Return [x, y] of the center of cell containing provided text 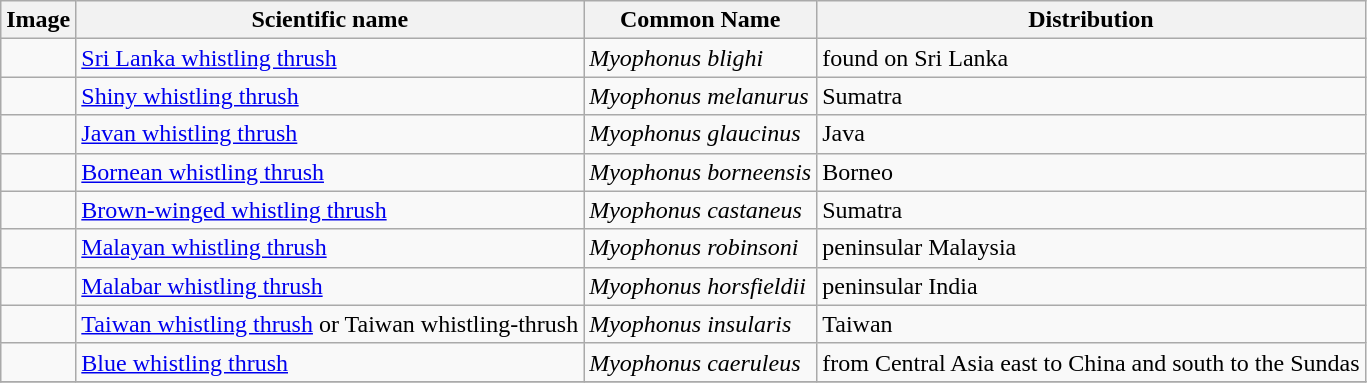
Borneo [1091, 172]
Common Name [700, 20]
Brown-winged whistling thrush [330, 210]
Myophonus melanurus [700, 96]
Myophonus borneensis [700, 172]
Sri Lanka whistling thrush [330, 58]
Taiwan whistling thrush or Taiwan whistling-thrush [330, 324]
Distribution [1091, 20]
Myophonus caeruleus [700, 362]
Image [38, 20]
Javan whistling thrush [330, 134]
Blue whistling thrush [330, 362]
Malayan whistling thrush [330, 248]
Taiwan [1091, 324]
Myophonus blighi [700, 58]
Myophonus castaneus [700, 210]
Myophonus glaucinus [700, 134]
found on Sri Lanka [1091, 58]
Myophonus horsfieldii [700, 286]
Malabar whistling thrush [330, 286]
Myophonus robinsoni [700, 248]
Java [1091, 134]
Bornean whistling thrush [330, 172]
peninsular India [1091, 286]
Myophonus insularis [700, 324]
from Central Asia east to China and south to the Sundas [1091, 362]
Shiny whistling thrush [330, 96]
peninsular Malaysia [1091, 248]
Scientific name [330, 20]
